Scan for the cell matching the given text and deliver its (x, y) coordinate at center. 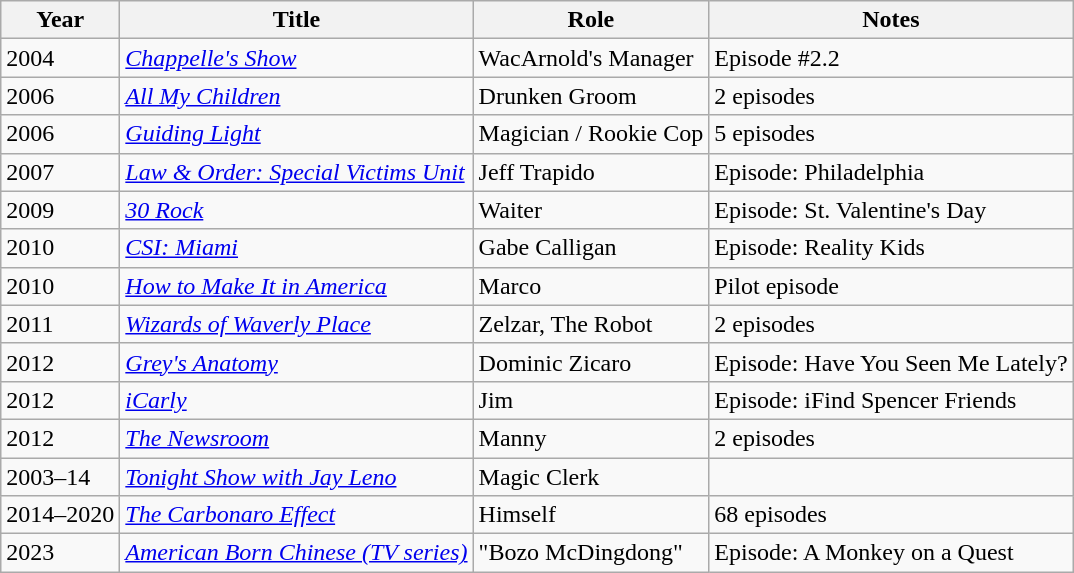
Zelzar, The Robot (591, 324)
Role (591, 20)
CSI: Miami (296, 248)
How to Make It in America (296, 286)
Tonight Show with Jay Leno (296, 477)
Waiter (591, 210)
2014–2020 (60, 515)
Marco (591, 286)
Magician / Rookie Cop (591, 134)
Chappelle's Show (296, 58)
Drunken Groom (591, 96)
2011 (60, 324)
Wizards of Waverly Place (296, 324)
Grey's Anatomy (296, 362)
2009 (60, 210)
Episode: Reality Kids (891, 248)
2023 (60, 553)
Law & Order: Special Victims Unit (296, 172)
2003–14 (60, 477)
68 episodes (891, 515)
Year (60, 20)
Episode #2.2 (891, 58)
WacArnold's Manager (591, 58)
Episode: Have You Seen Me Lately? (891, 362)
Dominic Zicaro (591, 362)
Jeff Trapido (591, 172)
"Bozo McDingdong" (591, 553)
2004 (60, 58)
2007 (60, 172)
Manny (591, 438)
American Born Chinese (TV series) (296, 553)
Title (296, 20)
Episode: iFind Spencer Friends (891, 400)
Gabe Calligan (591, 248)
Jim (591, 400)
Guiding Light (296, 134)
The Newsroom (296, 438)
All My Children (296, 96)
Notes (891, 20)
Episode: Philadelphia (891, 172)
Magic Clerk (591, 477)
Himself (591, 515)
The Carbonaro Effect (296, 515)
iCarly (296, 400)
Pilot episode (891, 286)
5 episodes (891, 134)
Episode: St. Valentine's Day (891, 210)
30 Rock (296, 210)
Episode: A Monkey on a Quest (891, 553)
